Capture the cell that displays the provided text and extract its [X, Y] central coordinate. 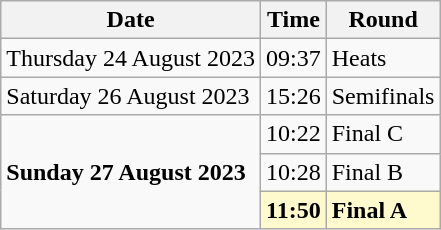
10:28 [293, 172]
10:22 [293, 134]
Final A [383, 210]
Final B [383, 172]
Final C [383, 134]
Semifinals [383, 96]
Time [293, 20]
Sunday 27 August 2023 [131, 172]
15:26 [293, 96]
Saturday 26 August 2023 [131, 96]
Date [131, 20]
Heats [383, 58]
09:37 [293, 58]
Thursday 24 August 2023 [131, 58]
Round [383, 20]
11:50 [293, 210]
